Return the (x, y) coordinate for the center point of the cell that contains the specified text.  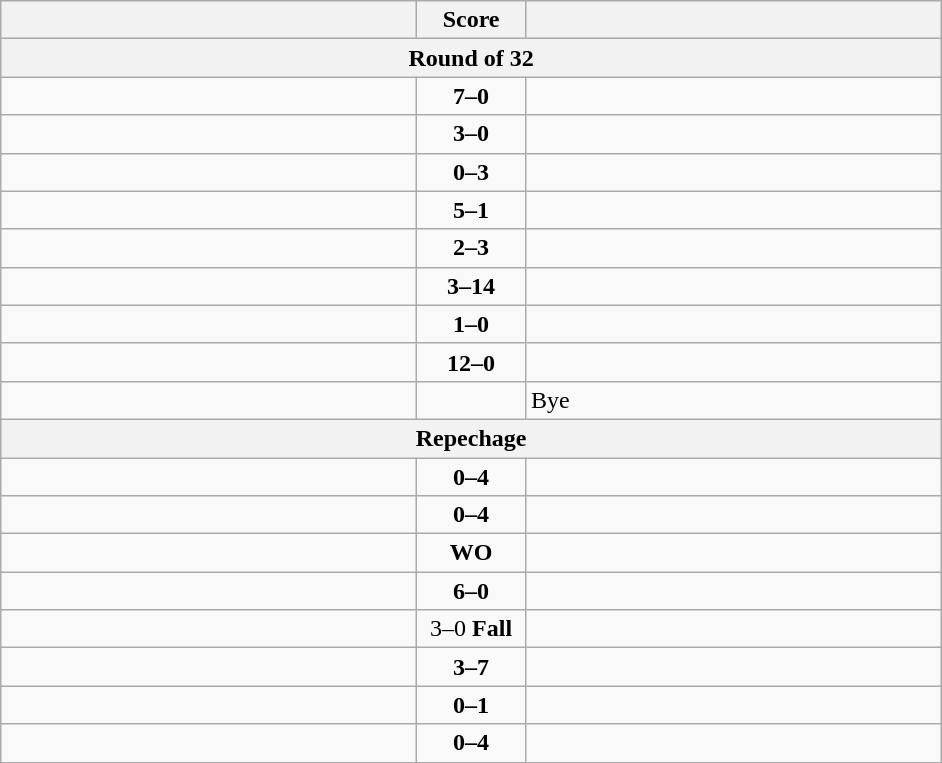
Repechage (472, 438)
7–0 (472, 96)
3–0 (472, 134)
Round of 32 (472, 58)
5–1 (472, 210)
6–0 (472, 591)
2–3 (472, 248)
0–1 (472, 705)
0–3 (472, 172)
3–7 (472, 667)
3–14 (472, 286)
Score (472, 20)
3–0 Fall (472, 629)
WO (472, 553)
1–0 (472, 324)
Bye (733, 400)
12–0 (472, 362)
